For the text-containing cell, return its midpoint in [x, y] coordinate format. 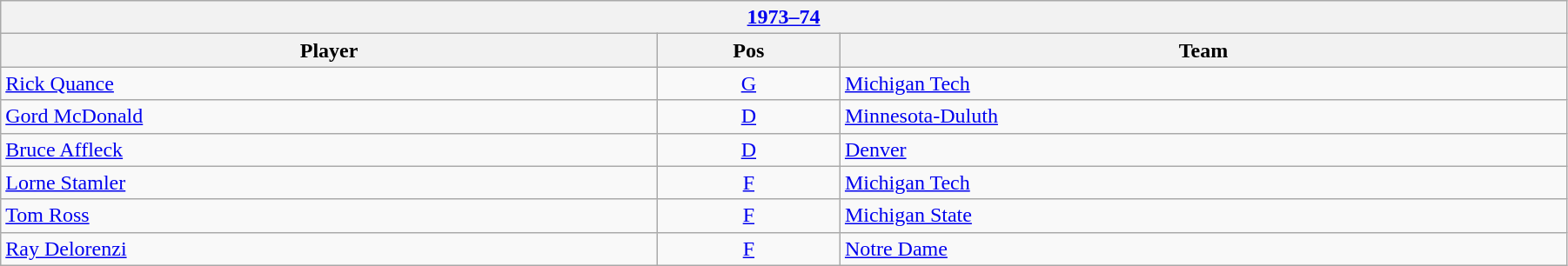
Rick Quance [329, 83]
Gord McDonald [329, 116]
Pos [748, 50]
Team [1203, 50]
Ray Delorenzi [329, 249]
Tom Ross [329, 216]
Minnesota-Duluth [1203, 116]
Denver [1203, 150]
Lorne Stamler [329, 183]
Player [329, 50]
Michigan State [1203, 216]
G [748, 83]
Notre Dame [1203, 249]
1973–74 [784, 17]
Bruce Affleck [329, 150]
